Scan for the cell matching the given text and deliver its [X, Y] coordinate at center. 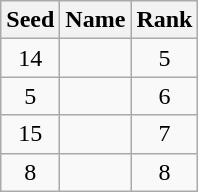
Rank [164, 20]
6 [164, 96]
15 [30, 134]
7 [164, 134]
14 [30, 58]
Seed [30, 20]
Name [96, 20]
